Extract the [X, Y] coordinate from the center of the cell holding the provided text.  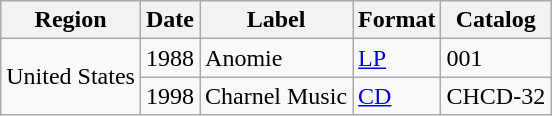
001 [496, 58]
CHCD-32 [496, 96]
CD [397, 96]
1998 [170, 96]
United States [71, 77]
Catalog [496, 20]
Date [170, 20]
Anomie [276, 58]
Region [71, 20]
1988 [170, 58]
Label [276, 20]
Format [397, 20]
LP [397, 58]
Charnel Music [276, 96]
